Determine the [x, y] coordinate at the center of the cell enclosing the given text.  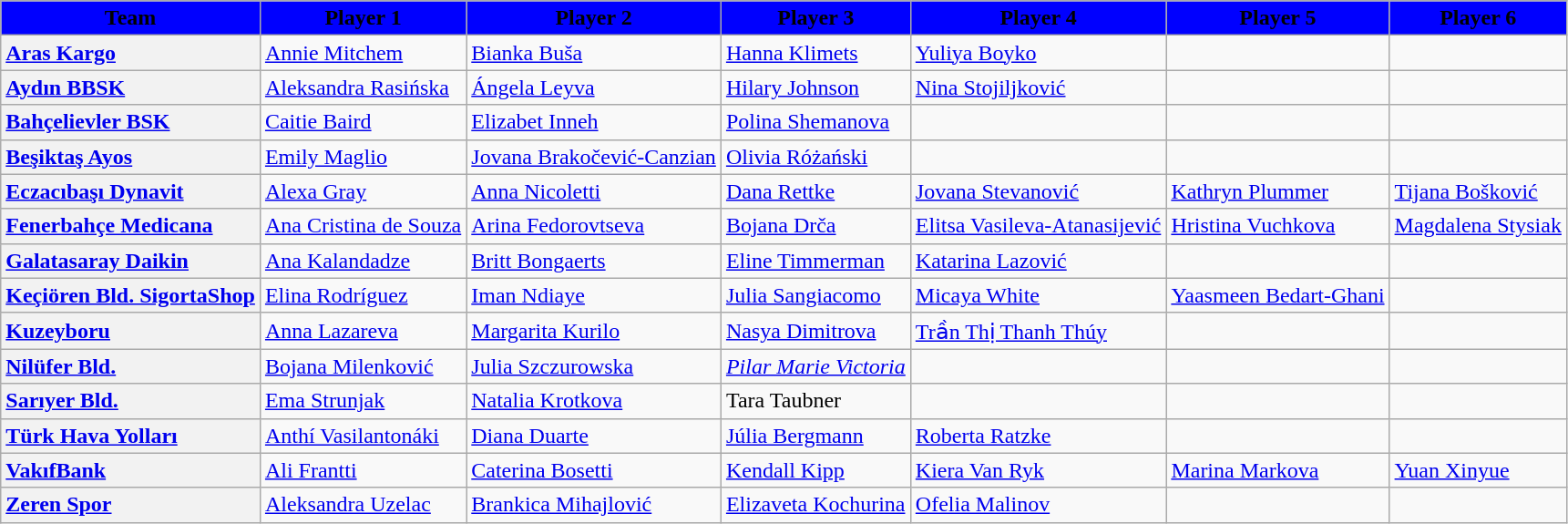
Bianka Buša [594, 53]
Player 1 [363, 18]
Julia Sangiacomo [815, 295]
Aleksandra Uzelac [363, 505]
Júlia Bergmann [815, 436]
Team [131, 18]
Britt Bongaerts [594, 261]
Zeren Spor [131, 505]
Player 4 [1039, 18]
Magdalena Stysiak [1478, 226]
Türk Hava Yolları [131, 436]
Ana Cristina de Souza [363, 226]
Fenerbahçe Medicana [131, 226]
Katarina Lazović [1039, 261]
Sarıyer Bld. [131, 401]
Micaya White [1039, 295]
Yuliya Boyko [1039, 53]
Julia Szczurowska [594, 366]
Hilary Johnson [815, 87]
Nilüfer Bld. [131, 366]
Diana Duarte [594, 436]
Roberta Ratzke [1039, 436]
Emily Maglio [363, 157]
Dana Rettke [815, 191]
Kiera Van Ryk [1039, 470]
Hristina Vuchkova [1277, 226]
Olivia Różański [815, 157]
Aras Kargo [131, 53]
Player 6 [1478, 18]
Pilar Marie Victoria [815, 366]
Ali Frantti [363, 470]
Aydın BBSK [131, 87]
Anna Lazareva [363, 331]
Jovana Brakočević-Canzian [594, 157]
Beşiktaş Ayos [131, 157]
Bojana Drča [815, 226]
Yaasmeen Bedart-Ghani [1277, 295]
Margarita Kurilo [594, 331]
Kathryn Plummer [1277, 191]
Eczacıbaşı Dynavit [131, 191]
Arina Fedorovtseva [594, 226]
Natalia Krotkova [594, 401]
Tijana Bošković [1478, 191]
Polina Shemanova [815, 122]
Ana Kalandadze [363, 261]
Aleksandra Rasińska [363, 87]
Bahçelievler BSK [131, 122]
Elina Rodríguez [363, 295]
Elizaveta Kochurina [815, 505]
Hanna Klimets [815, 53]
Player 2 [594, 18]
Iman Ndiaye [594, 295]
Jovana Stevanović [1039, 191]
VakıfBank [131, 470]
Anthí Vasilantonáki [363, 436]
Tara Taubner [815, 401]
Nasya Dimitrova [815, 331]
Annie Mitchem [363, 53]
Elizabet Inneh [594, 122]
Ema Strunjak [363, 401]
Eline Timmerman [815, 261]
Kendall Kipp [815, 470]
Player 5 [1277, 18]
Ofelia Malinov [1039, 505]
Caterina Bosetti [594, 470]
Elitsa Vasileva-Atanasijević [1039, 226]
Alexa Gray [363, 191]
Yuan Xinyue [1478, 470]
Marina Markova [1277, 470]
Galatasaray Daikin [131, 261]
Anna Nicoletti [594, 191]
Trần Thị Thanh Thúy [1039, 331]
Kuzeyboru [131, 331]
Nina Stojiljković [1039, 87]
Keçiören Bld. SigortaShop [131, 295]
Caitie Baird [363, 122]
Brankica Mihajlović [594, 505]
Ángela Leyva [594, 87]
Player 3 [815, 18]
Bojana Milenković [363, 366]
